Detect which cell encompasses the target text, then output its (X, Y) center coordinate. 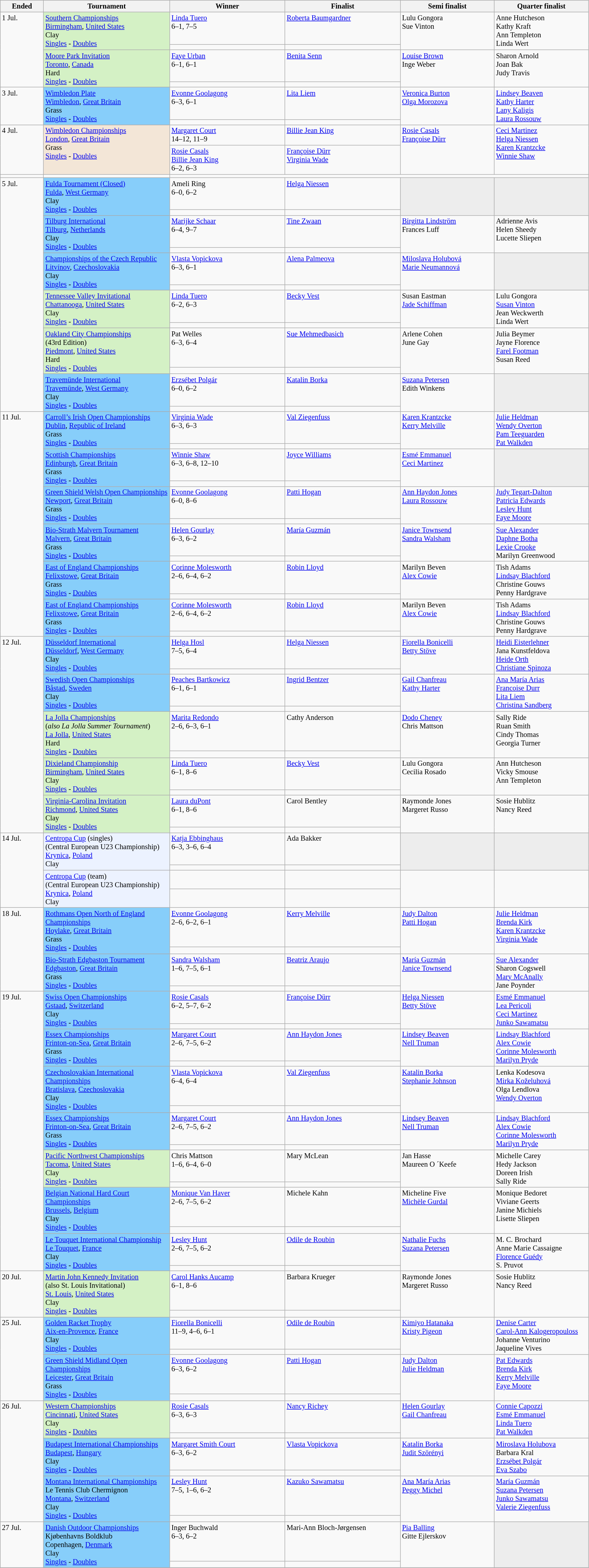
Evonne Goolagong 6–0, 8–6 (227, 502)
Michele Kahn (342, 1207)
Martin John Kennedy Invitation(also St. Louis Invitational)St. Louis, United StatesClaySingles - Doubles (107, 1294)
Marijke Schaar6–4, 9–7 (227, 231)
Vlasta Vopickova6–4, 6–4 (227, 1086)
3 Jul. (22, 106)
Nathalie Fuchs Suzana Petersen (448, 1252)
Helga Niessen Betty Stöve (448, 1010)
Françoise Dürr (342, 1007)
Quarter finalist (541, 6)
Judy Dalton Patti Hogan (448, 931)
Erzsébet Polgár6–0, 6–2 (227, 390)
Roberta Baumgardner (342, 28)
Françoise Dürr Virginia Wade (342, 160)
12 Jul. (22, 734)
Cathy Anderson (342, 731)
Tine Zwaan (342, 231)
Centropa Cup (team)(Central European U23 Championship)Krynica, Poland Clay (107, 889)
Marita Redondo2–6, 6–3, 6–1 (227, 731)
Julie Heldman Brenda Kirk Karen Krantzcke Virginia Wade (541, 931)
Fulda Tournament (Closed) Fulda, West GermanyClaySingles - Doubles (107, 196)
Semi finalist (448, 6)
Rothmans Open North of England Championships Hoylake, Great BritainGrassSingles - Doubles (107, 931)
Nancy Richey (342, 1416)
M. C. Brochard Anne Marie Cassaigne Florence Guédy S. Pruvot (541, 1252)
Kimiyo Hatanaka Kristy Pigeon (448, 1336)
Lulu Gongora Sue Vinton (448, 31)
Arlene Cohen June Gay (448, 351)
Benita Senn (342, 66)
Connie Capozzi Esmé Emmanuel Linda Tuero Pat Walkden (541, 1419)
María Guzmán Suzana Petersen Junko Sawamatsu Valerie Ziegenfuss (541, 1499)
Carol Bentley (342, 811)
Carroll’s Irish Open ChampionshipsDublin, Republic of IrelandGrassSingles - Doubles (107, 430)
Katja Ebbinghaus6–3, 3–6, 6–4 (227, 848)
Barbara Krueger (342, 1291)
Joyce Williams (342, 465)
Ana María Arias Francoise Durr Lita Liem Christina Sandberg (541, 693)
Carol Hanks Aucamp 6–1, 8–6 (227, 1291)
Miloslava Holubová Marie Neumannová (448, 271)
Beatriz Araujo (342, 970)
25 Jul. (22, 1359)
Green Shield Welsh Open ChampionshipsNewport, Great BritainGrassSingles - Doubles (107, 505)
Lita Liem (342, 103)
Karen Krantzcke Kerry Melville (448, 430)
Lulu Gongora Cecilia Rosado (448, 776)
Fiorella Bonicelli 11–9, 4–6, 6–1 (227, 1333)
Championships of the Czech RepublicLitvínov, CzechoslovakiaClaySingles - Doubles (107, 271)
Ceci Martinez Helga Niessen Karen Krantzcke Winnie Shaw (541, 149)
Pacific Northwest ChampionshipsTacoma, United StatesClaySingles - Doubles (107, 1168)
Tournament (107, 6)
Fiorella Bonicelli Betty Stöve (448, 655)
Pia Balling Gitte Ejlerskov (448, 1545)
Travemünde International Travemünde, West GermanyClaySingles - Doubles (107, 392)
Swedish Open Championships Båstad, SwedenClaySingles - Doubles (107, 693)
Jan Hasse Maureen O ´Keefe (448, 1168)
Düsseldorf International Düsseldorf, West GermanyClaySingles - Doubles (107, 655)
Margaret Smith Court6–3, 6–2 (227, 1454)
27 Jul. (22, 1545)
Dodo Cheney Chris Mattson (448, 734)
Virginia-Carolina InvitationRichmond, United StatesClaySingles - Doubles (107, 814)
Sandra Walsham 1–6, 7–5, 6–1 (227, 970)
Dixieland ChampionshipBirmingham, United StatesClaySingles - Doubles (107, 776)
11 Jul. (22, 524)
4 Jul. (22, 149)
Miroslava Holubova Barbara Kral Erzsébet Polgár Eva Szabo (541, 1457)
Louise Brown Inge Weber (448, 69)
María Guzmán Janice Townsend (448, 972)
Winnie Shaw 6–3, 6–8, 12–10 (227, 465)
Judy Tegart-Dalton Patricia Edwards Lesley Hunt Faye Moore (541, 505)
Helen Gourlay Gail Chanfreau (448, 1419)
Sally Ride Ruan Smith Cindy Thomas Georgia Turner (541, 734)
Swiss Open Championships Gstaad, SwitzerlandClaySingles - Doubles (107, 1010)
Billie Jean King (342, 135)
María Guzmán (342, 540)
Janice Townsend Sandra Walsham (448, 543)
Faye Urban 6–1, 6–1 (227, 66)
14 Jul. (22, 870)
Suzana Petersen Edith Winkens (448, 392)
Julie Heldman Wendy Overton Pam Teeguarden Pat Walkden (541, 430)
Gail Chanfreau Kathy Harter (448, 693)
Evonne Goolagong6–3, 6–2 (227, 1374)
Sharon Arnold Joan Bak Judy Travis (541, 69)
Veronica Burton Olga Morozova (448, 106)
Alena Palmeova (342, 268)
Denise Carter Carol-Ann Kalogeropouloss Johanne Venturino Jaqueline Vives (541, 1336)
Mari-Ann Bloch-Jørgensen (342, 1541)
Pat Welles 6–3, 6–4 (227, 347)
Ameli Ring6–0, 6–2 (227, 194)
1 Jul. (22, 50)
18 Jul. (22, 949)
Margaret Court 14–12, 11–9 (227, 135)
Lindsey Beaven Kathy Harter Lany Kaligis Laura Rossouw (541, 106)
Centropa Cup (singles)(Central European U23 Championship)Krynica, Poland Clay (107, 851)
Rosie Casals6–2, 5–7, 6–2 (227, 1007)
Linda Tuero 6–1, 7–5 (227, 28)
Katalin Borka Judit Szörényi (448, 1457)
Bio-Strath Malvern TournamentMalvern, Great BritainGrassSingles - Doubles (107, 543)
Lesley Hunt 2–6, 7–5, 6–2 (227, 1249)
Vlasta Vopickova6–3, 6–1 (227, 268)
Anne Hutcheson Kathy Kraft Ann Templeton Linda Wert (541, 31)
Birgitta Lindström Frances Luff (448, 234)
Esmé Emmanuel Lea Pericoli Ceci Martinez Junko Sawamatsu (541, 1010)
Tennessee Valley InvitationalChattanooga, United StatesClaySingles - Doubles (107, 309)
Sue Mehmedbasich (342, 347)
Judy Dalton Julie Heldman (448, 1378)
Finalist (342, 6)
Monique Van Haver 2–6, 7–5, 6–2 (227, 1207)
5 Jul. (22, 294)
Montana International ChampionshipsLe Tennis Club Chermignon Montana, SwitzerlandClaySingles - Doubles (107, 1499)
Katalin Borka (342, 390)
Ended (22, 6)
Sue Alexander Daphne Botha Lexie Crooke Marilyn Greenwood (541, 543)
Susan Eastman Jade Schiffman (448, 309)
Green Shield Midland Open Championships Leicester, Great BritainGrassSingles - Doubles (107, 1378)
Rosie Casals Françoise Dürr (448, 149)
Ann Hutcheson Vicky Smouse Ann Templeton (541, 776)
Ann Haydon Jones Laura Rossouw (448, 505)
Helen Gourlay 6–3, 6–2 (227, 540)
Monique Bedoret Viviane Geerts Janine Michiels Lisette Sliepen (541, 1210)
Czechoslovakian International Championships Bratislava, CzechoslovakiaClaySingles - Doubles (107, 1089)
Katalin Borka Stephanie Johnson (448, 1089)
Kerry Melville (342, 927)
Evonne Goolagong6–3, 6–1 (227, 103)
Scottish ChampionshipsEdinburgh, Great BritainGrassSingles - Doubles (107, 468)
Tilburg International Tilburg, NetherlandsClaySingles - Doubles (107, 234)
Ana María Arias Peggy Michel (448, 1499)
Kazuko Sawamatsu (342, 1495)
Oakland City Championships (43rd Edition) Piedmont, United StatesHardSingles - Doubles (107, 351)
Laura duPont 6–1, 8–6 (227, 811)
Inger Buchwald6–3, 6–2 (227, 1541)
Mary McLean (342, 1166)
Vlasta Vopickova (342, 1454)
Danish Outdoor ChampionshipsKjøbenhavns BoldklubCopenhagen, DenmarkClaySingles - Doubles (107, 1545)
Linda Tuero 6–1, 8–6 (227, 774)
Heidi Eisterlehner Jana Kunstfeldova Heide Orth Christiane Spinoza (541, 655)
Budapest International Championships Budapest, HungaryClaySingles - Doubles (107, 1457)
Lesley Hunt 7–5, 1–6, 6–2 (227, 1495)
Julia Beymer Jayne Florence Farel Footman Susan Reed (541, 351)
Virginia Wade6–3, 6–3 (227, 427)
Linda Tuero 6–2, 6–3 (227, 306)
Peaches Bartkowicz6–1, 6–1 (227, 690)
La Jolla Championships(also La Jolla Summer Tournament)La Jolla, United StatesHardSingles - Doubles (107, 734)
Rosie Casals Billie Jean King 6–2, 6–3 (227, 160)
Bio-Strath Edgbaston Tournament Edgbaston, Great BritainGrassSingles - Doubles (107, 972)
Wimbledon ChampionshipsLondon, Great BritainGrassSingles - Doubles (107, 149)
Ingrid Bentzer (342, 690)
26 Jul. (22, 1461)
Michelle Carey Hedy Jackson Doreen Irish Sally Ride (541, 1168)
Ada Bakker (342, 848)
Adrienne Avis Helen Sheedy Lucette Sliepen (541, 234)
Rosie Casals 6–3, 6–3 (227, 1416)
Moore Park InvitationToronto, CanadaHardSingles - Doubles (107, 69)
Wimbledon PlateWimbledon, Great BritainGrassSingles - Doubles (107, 106)
Lenka Kodesova Mirka Koželuhová Olga Lendlova Wendy Overton (541, 1089)
Evonne Goolagong2–6, 6–2, 6–1 (227, 927)
Golden Racket TrophyAix-en-Provence, FranceClaySingles - Doubles (107, 1336)
Winner (227, 6)
Sue Alexander Sharon Cogswell Mary McAnally Jane Poynder (541, 972)
Lulu Gongora Susan Vinton Jean Weckwerth Linda Wert (541, 309)
Micheline Five Michèle Gurdal (448, 1210)
Esmé Emmanuel Ceci Martinez (448, 468)
Helga Hosl7–5, 6–4 (227, 652)
Le Touquet International Championship Le Touquet, FranceClaySingles - Doubles (107, 1252)
20 Jul. (22, 1294)
19 Jul. (22, 1131)
Southern ChampionshipsBirmingham, United StatesClaySingles - Doubles (107, 31)
Chris Mattson 1–6, 6–4, 6–0 (227, 1166)
Western Championships Cincinnati, United StatesClaySingles - Doubles (107, 1419)
Belgian National Hard Court Championships Brussels, BelgiumClaySingles - Doubles (107, 1210)
Pat Edwards Brenda Kirk Kerry Melville Faye Moore (541, 1378)
